For the text-containing cell, return its midpoint in (X, Y) coordinate format. 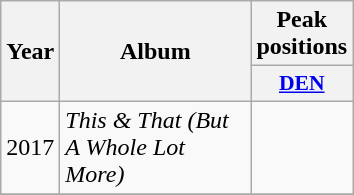
Album (156, 52)
Year (30, 52)
DEN (302, 84)
This & That (But A Whole Lot More) (156, 147)
Peak positions (302, 34)
2017 (30, 147)
